Identify which cell holds the provided text, then report its (X, Y) central coordinate. 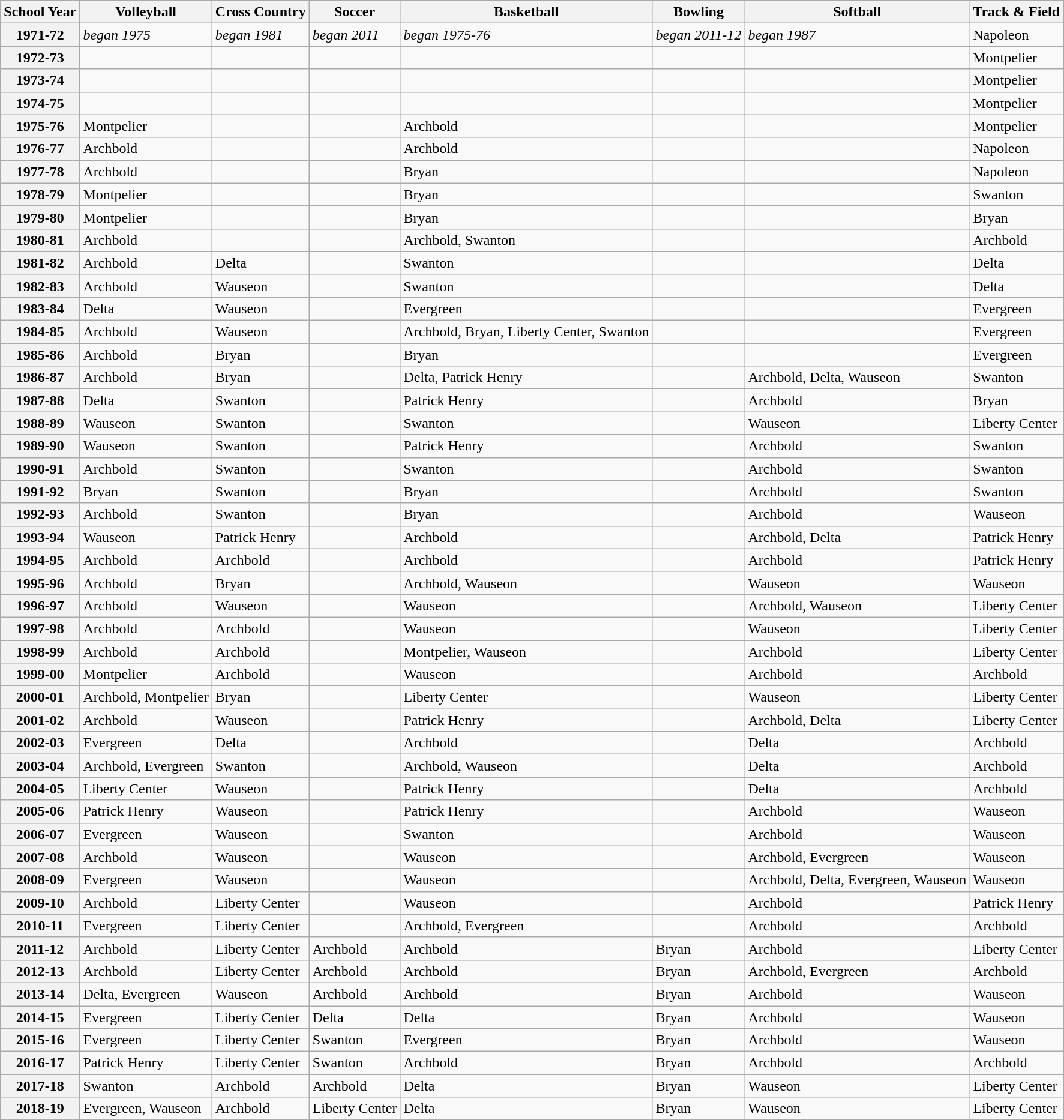
1982-83 (40, 286)
1994-95 (40, 560)
began 1975-76 (526, 35)
2005-06 (40, 811)
School Year (40, 12)
1984-85 (40, 332)
1974-75 (40, 103)
1992-93 (40, 514)
1980-81 (40, 240)
Archbold, Delta, Evergreen, Wauseon (857, 880)
Basketball (526, 12)
1973-74 (40, 80)
Archbold, Bryan, Liberty Center, Swanton (526, 332)
Archbold, Delta, Wauseon (857, 378)
Archbold, Montpelier (146, 697)
1987-88 (40, 400)
began 1975 (146, 35)
began 2011 (355, 35)
2014-15 (40, 1017)
2002-03 (40, 743)
2009-10 (40, 903)
2012-13 (40, 971)
2006-07 (40, 834)
1989-90 (40, 446)
2001-02 (40, 720)
2010-11 (40, 926)
2017-18 (40, 1086)
Volleyball (146, 12)
Cross Country (260, 12)
began 2011-12 (699, 35)
1986-87 (40, 378)
1972-73 (40, 58)
2003-04 (40, 766)
1995-96 (40, 583)
1977-78 (40, 172)
Track & Field (1017, 12)
Bowling (699, 12)
Softball (857, 12)
2004-05 (40, 789)
1975-76 (40, 126)
1999-00 (40, 675)
Delta, Evergreen (146, 994)
1985-86 (40, 355)
1996-97 (40, 606)
1988-89 (40, 423)
Archbold, Swanton (526, 240)
1971-72 (40, 35)
2008-09 (40, 880)
1991-92 (40, 492)
1978-79 (40, 194)
Delta, Patrick Henry (526, 378)
Montpelier, Wauseon (526, 651)
2000-01 (40, 697)
1998-99 (40, 651)
1976-77 (40, 149)
1990-91 (40, 469)
1981-82 (40, 263)
1997-98 (40, 628)
Soccer (355, 12)
2018-19 (40, 1109)
1993-94 (40, 537)
2007-08 (40, 857)
1983-84 (40, 309)
1979-80 (40, 217)
2011-12 (40, 948)
began 1987 (857, 35)
2013-14 (40, 994)
2015-16 (40, 1040)
Evergreen, Wauseon (146, 1109)
began 1981 (260, 35)
2016-17 (40, 1063)
